For the text-containing cell, return its midpoint in [X, Y] coordinate format. 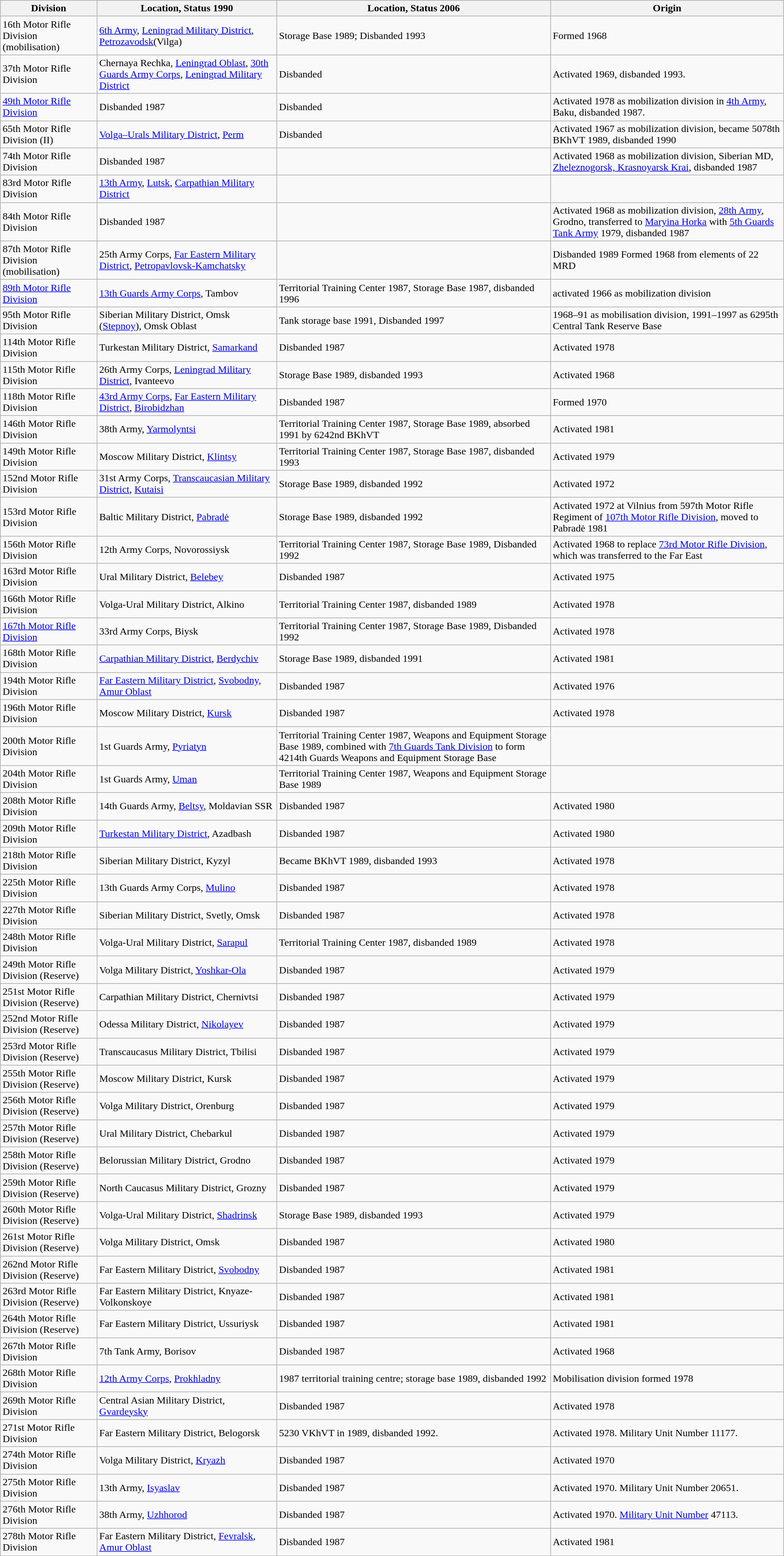
Turkestan Military District, Samarkand [187, 348]
87th Motor Rifle Division (mobilisation) [49, 260]
Territorial Training Center 1987, Weapons and Equipment Storage Base 1989 [414, 779]
43rd Army Corps, Far Eastern Military District, Birobidzhan [187, 402]
North Caucasus Military District, Grozny [187, 1188]
89th Motor Rifle Division [49, 293]
Became BKhVT 1989, disbanded 1993 [414, 861]
Carpathian Military District, Berdychiv [187, 658]
Division [49, 8]
Volga Military District, Omsk [187, 1242]
49th Motor Rifle Division [49, 107]
Far Eastern Military District, Svobodny [187, 1269]
271st Motor Rifle Division [49, 1433]
Storage Base 1989; Disbanded 1993 [414, 36]
248th Motor Rifle Division [49, 942]
256th Motor Rifle Division (Reserve) [49, 1106]
7th Tank Army, Borisov [187, 1351]
260th Motor Rifle Division (Reserve) [49, 1215]
262nd Motor Rifle Division (Reserve) [49, 1269]
156th Motor Rifle Division [49, 550]
Ural Military District, Belebey [187, 577]
Far Eastern Military District, Ussuriysk [187, 1324]
118th Motor Rifle Division [49, 402]
Baltic Military District, Pabradė [187, 517]
227th Motor Rifle Division [49, 916]
12th Army Corps, Prokhladny [187, 1379]
225th Motor Rifle Division [49, 888]
196th Motor Rifle Division [49, 713]
Activated 1972 at Vilnius from 597th Motor Rifle Regiment of 107th Motor Rifle Division, moved to Pabradė 1981 [667, 517]
Activated 1970 [667, 1460]
38th Army, Yarmolyntsi [187, 430]
253rd Motor Rifle Division (Reserve) [49, 1051]
12th Army Corps, Novorossiysk [187, 550]
13th Army, Isyaslav [187, 1488]
Activated 1968 as mobilization division, Siberian MD, Zheleznogorsk, Krasnoyarsk Krai, disbanded 1987 [667, 162]
6th Army, Leningrad Military District, Petrozavodsk(Vilga) [187, 36]
Carpathian Military District, Chernivtsi [187, 997]
95th Motor Rifle Division [49, 320]
1987 territorial training centre; storage base 1989, disbanded 1992 [414, 1379]
14th Guards Army, Beltsy, Moldavian SSR [187, 806]
1st Guards Army, Uman [187, 779]
Location, Status 1990 [187, 8]
Activated 1975 [667, 577]
Location, Status 2006 [414, 8]
275th Motor Rifle Division [49, 1488]
38th Army, Uzhhorod [187, 1515]
200th Motor Rifle Division [49, 746]
Ural Military District, Chebarkul [187, 1133]
261st Motor Rifle Division (Reserve) [49, 1242]
Volga–Urals Military District, Perm [187, 134]
194th Motor Rifle Division [49, 686]
251st Motor Rifle Division (Reserve) [49, 997]
Mobilisation division formed 1978 [667, 1379]
Activated 1978. Military Unit Number 11177. [667, 1433]
16th Motor Rifle Division (mobilisation) [49, 36]
74th Motor Rifle Division [49, 162]
83rd Motor Rifle Division [49, 188]
263rd Motor Rifle Division (Reserve) [49, 1297]
Activated 1968 as mobilization division, 28th Army, Grodno, transferred to Maryina Horka with 5th Guards Tank Army 1979, disbanded 1987 [667, 222]
Territorial Training Center 1987, Storage Base 1989, absorbed 1991 by 6242nd BKhVT [414, 430]
259th Motor Rifle Division (Reserve) [49, 1188]
Activated 1976 [667, 686]
Origin [667, 8]
Siberian Military District, Omsk (Stepnoy), Omsk Oblast [187, 320]
26th Army Corps, Leningrad Military District, Ivanteevo [187, 374]
Far Eastern Military District, Fevralsk, Amur Oblast [187, 1542]
Belorussian Military District, Grodno [187, 1160]
Volga Military District, Orenburg [187, 1106]
146th Motor Rifle Division [49, 430]
Activated 1968 to replace 73rd Motor Rifle Division, which was transferred to the Far East [667, 550]
33rd Army Corps, Biysk [187, 632]
Turkestan Military District, Azadbash [187, 833]
1st Guards Army, Pyriatyn [187, 746]
Far Eastern Military District, Svobodny, Amur Oblast [187, 686]
31st Army Corps, Transcaucasian Military District, Kutaisi [187, 484]
274th Motor Rifle Division [49, 1460]
252nd Motor Rifle Division (Reserve) [49, 1024]
13th Guards Army Corps, Mulino [187, 888]
218th Motor Rifle Division [49, 861]
114th Motor Rifle Division [49, 348]
208th Motor Rifle Division [49, 806]
Volga-Ural Military District, Alkino [187, 604]
Chernaya Rechka, Leningrad Oblast, 30th Guards Army Corps, Leningrad Military District [187, 74]
168th Motor Rifle Division [49, 658]
Activated 1970. Military Unit Number 47113. [667, 1515]
Far Eastern Military District, Belogorsk [187, 1433]
Odessa Military District, Nikolayev [187, 1024]
Moscow Military District, Klintsy [187, 457]
Volga Military District, Kryazh [187, 1460]
25th Army Corps, Far Eastern Military District, Petropavlovsk-Kamchatsky [187, 260]
249th Motor Rifle Division (Reserve) [49, 970]
Activated 1978 as mobilization division in 4th Army, Baku, disbanded 1987. [667, 107]
13th Army, Lutsk, Carpathian Military District [187, 188]
Storage Base 1989, disbanded 1991 [414, 658]
Activated 1970. Military Unit Number 20651. [667, 1488]
1968–91 as mobilisation division, 1991–1997 as 6295th Central Tank Reserve Base [667, 320]
Activated 1967 as mobilization division, became 5078th BKhVT 1989, disbanded 1990 [667, 134]
Activated 1969, disbanded 1993. [667, 74]
13th Guards Army Corps, Tambov [187, 293]
264th Motor Rifle Division (Reserve) [49, 1324]
269th Motor Rifle Division [49, 1406]
115th Motor Rifle Division [49, 374]
5230 VKhVT in 1989, disbanded 1992. [414, 1433]
Territorial Training Center 1987, Storage Base 1987, disbanded 1993 [414, 457]
37th Motor Rifle Division [49, 74]
153rd Motor Rifle Division [49, 517]
Tank storage base 1991, Disbanded 1997 [414, 320]
65th Motor Rifle Division (II) [49, 134]
167th Motor Rifle Division [49, 632]
Siberian Military District, Svetly, Omsk [187, 916]
267th Motor Rifle Division [49, 1351]
Transcaucasus Military District, Tbilisi [187, 1051]
166th Motor Rifle Division [49, 604]
209th Motor Rifle Division [49, 833]
258th Motor Rifle Division (Reserve) [49, 1160]
Siberian Military District, Kyzyl [187, 861]
257th Motor Rifle Division (Reserve) [49, 1133]
Disbanded 1989 Formed 1968 from elements of 22 MRD [667, 260]
204th Motor Rifle Division [49, 779]
163rd Motor Rifle Division [49, 577]
Volga Military District, Yoshkar-Ola [187, 970]
84th Motor Rifle Division [49, 222]
Far Eastern Military District, Knyaze-Volkonskoye [187, 1297]
activated 1966 as mobilization division [667, 293]
255th Motor Rifle Division (Reserve) [49, 1079]
Volga-Ural Military District, Shadrinsk [187, 1215]
Activated 1972 [667, 484]
Territorial Training Center 1987, Storage Base 1987, disbanded 1996 [414, 293]
268th Motor Rifle Division [49, 1379]
Volga-Ural Military District, Sarapul [187, 942]
Central Asian Military District, Gvardeysky [187, 1406]
Formed 1968 [667, 36]
278th Motor Rifle Division [49, 1542]
Formed 1970 [667, 402]
276th Motor Rifle Division [49, 1515]
149th Motor Rifle Division [49, 457]
152nd Motor Rifle Division [49, 484]
